Provide the [X, Y] coordinate of the cell's center where the given text is located.  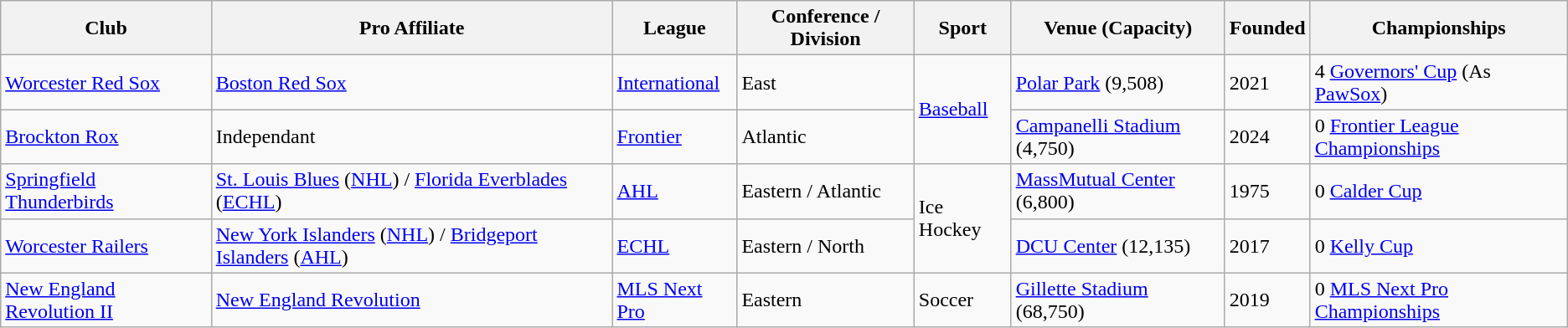
Soccer [962, 300]
Frontier [675, 137]
International [675, 82]
Conference / Division [826, 28]
4 Governors' Cup (As PawSox) [1439, 82]
2017 [1267, 246]
MLS Next Pro [675, 300]
AHL [675, 191]
Eastern / Atlantic [826, 191]
Atlantic [826, 137]
0 MLS Next Pro Championships [1439, 300]
Ice Hockey [962, 218]
2019 [1267, 300]
New York Islanders (NHL) / Bridgeport Islanders (AHL) [412, 246]
Venue (Capacity) [1117, 28]
Club [106, 28]
Springfield Thunderbirds [106, 191]
Worcester Red Sox [106, 82]
1975 [1267, 191]
2024 [1267, 137]
Sport [962, 28]
2021 [1267, 82]
Brockton Rox [106, 137]
Gillette Stadium (68,750) [1117, 300]
ECHL [675, 246]
0 Frontier League Championships [1439, 137]
Founded [1267, 28]
New England Revolution [412, 300]
Independant [412, 137]
0 Kelly Cup [1439, 246]
0 Calder Cup [1439, 191]
Eastern / North [826, 246]
New England Revolution II [106, 300]
Pro Affiliate [412, 28]
Campanelli Stadium (4,750) [1117, 137]
Polar Park (9,508) [1117, 82]
MassMutual Center (6,800) [1117, 191]
Eastern [826, 300]
St. Louis Blues (NHL) / Florida Everblades (ECHL) [412, 191]
Baseball [962, 110]
DCU Center (12,135) [1117, 246]
East [826, 82]
Worcester Railers [106, 246]
Boston Red Sox [412, 82]
League [675, 28]
Championships [1439, 28]
